Locate the cell with the specified text and output its (X, Y) center coordinate. 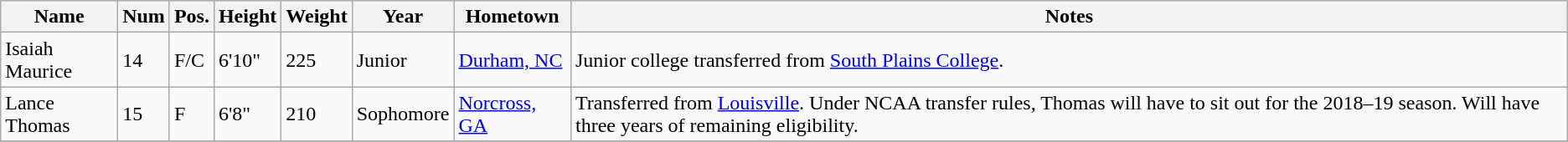
Lance Thomas (59, 114)
Name (59, 17)
Num (144, 17)
Junior (403, 60)
Hometown (513, 17)
F/C (191, 60)
14 (144, 60)
Sophomore (403, 114)
Isaiah Maurice (59, 60)
210 (317, 114)
225 (317, 60)
Weight (317, 17)
Durham, NC (513, 60)
Notes (1069, 17)
Year (403, 17)
Norcross, GA (513, 114)
Height (247, 17)
6'8" (247, 114)
Pos. (191, 17)
F (191, 114)
15 (144, 114)
Junior college transferred from South Plains College. (1069, 60)
6'10" (247, 60)
